Locate the cell with the specified text and output its (x, y) center coordinate. 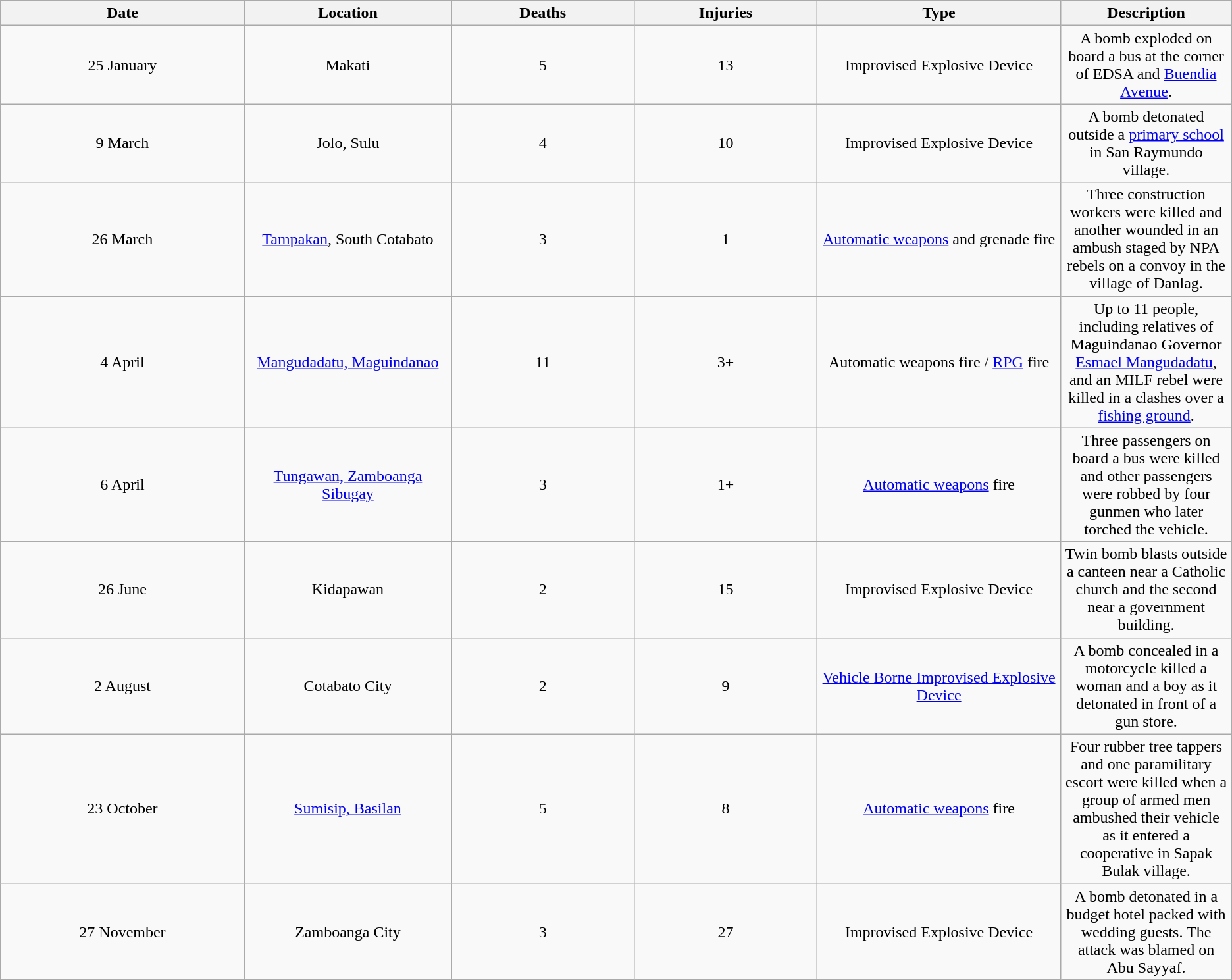
Three construction workers were killed and another wounded in an ambush staged by NPA rebels on a convoy in the village of Danlag. (1146, 240)
13 (726, 64)
1+ (726, 484)
2 August (122, 686)
23 October (122, 808)
A bomb exploded on board a bus at the corner of EDSA and Buendia Avenue. (1146, 64)
10 (726, 143)
9 (726, 686)
Type (938, 13)
Tungawan, Zamboanga Sibugay (347, 484)
A bomb detonated outside a primary school in San Raymundo village. (1146, 143)
Mangudadatu, Maguindanao (347, 362)
6 April (122, 484)
26 March (122, 240)
11 (543, 362)
Location (347, 13)
4 (543, 143)
3+ (726, 362)
Jolo, Sulu (347, 143)
Deaths (543, 13)
Makati (347, 64)
Zamboanga City (347, 931)
26 June (122, 590)
Twin bomb blasts outside a canteen near a Catholic church and the second near a government building. (1146, 590)
Up to 11 people, including relatives of Maguindanao Governor Esmael Mangudadatu, and an MILF rebel were killed in a clashes over a fishing ground. (1146, 362)
25 January (122, 64)
8 (726, 808)
Vehicle Borne Improvised Explosive Device (938, 686)
Cotabato City (347, 686)
Tampakan, South Cotabato (347, 240)
Automatic weapons and grenade fire (938, 240)
27 (726, 931)
27 November (122, 931)
4 April (122, 362)
15 (726, 590)
Injuries (726, 13)
9 March (122, 143)
Date (122, 13)
Kidapawan (347, 590)
A bomb detonated in a budget hotel packed with wedding guests. The attack was blamed on Abu Sayyaf. (1146, 931)
Automatic weapons fire / RPG fire (938, 362)
A bomb concealed in a motorcycle killed a woman and a boy as it detonated in front of a gun store. (1146, 686)
Three passengers on board a bus were killed and other passengers were robbed by four gunmen who later torched the vehicle. (1146, 484)
Sumisip, Basilan (347, 808)
1 (726, 240)
Description (1146, 13)
